Locate the cell with the specified text and output its [X, Y] center coordinate. 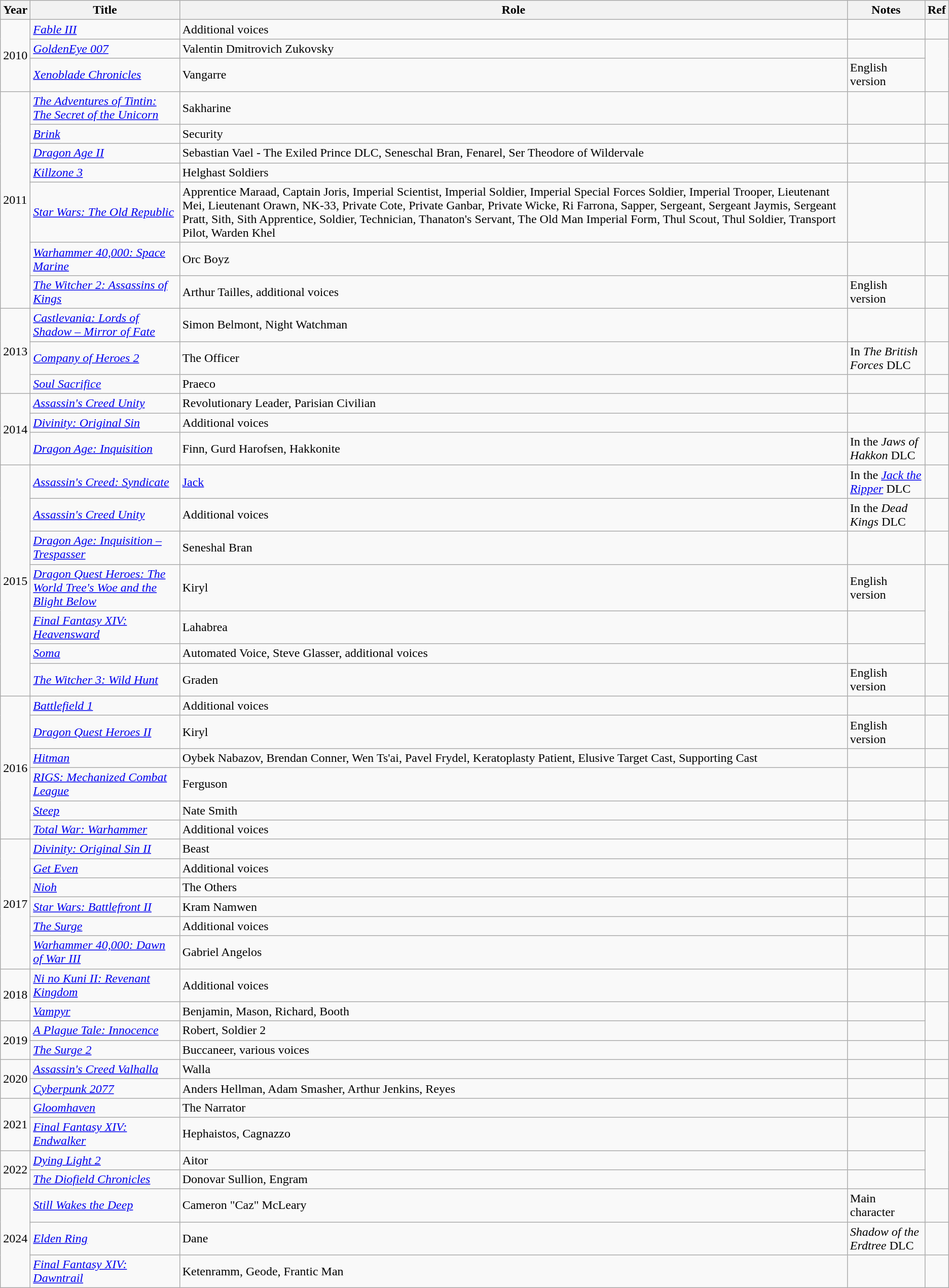
The Surge 2 [105, 1050]
The Officer [513, 358]
2021 [15, 1124]
Helghast Soldiers [513, 172]
Seneshal Bran [513, 547]
Star Wars: Battlefront II [105, 907]
Xenoblade Chronicles [105, 75]
Hitman [105, 758]
2016 [15, 767]
Security [513, 134]
2019 [15, 1040]
Battlefield 1 [105, 706]
The Witcher 2: Assassins of Kings [105, 292]
Benjamin, Mason, Richard, Booth [513, 1011]
Jack [513, 482]
Nioh [105, 888]
2010 [15, 56]
Sebastian Vael - The Exiled Prince DLC, Seneschal Bran, Fenarel, Ser Theodore of Wildervale [513, 153]
A Plague Tale: Innocence [105, 1031]
2014 [15, 430]
The Diofield Chronicles [105, 1180]
Steep [105, 811]
In the Jaws of Hakkon DLC [886, 449]
Anders Hellman, Adam Smasher, Arthur Jenkins, Reyes [513, 1088]
Gabriel Angelos [513, 952]
Beast [513, 849]
Fable III [105, 29]
Star Wars: The Old Republic [105, 212]
Final Fantasy XIV: Endwalker [105, 1133]
Castlevania: Lords of Shadow – Mirror of Fate [105, 324]
2011 [15, 200]
Total War: Warhammer [105, 830]
Ref [937, 10]
Final Fantasy XIV: Heavensward [105, 628]
Walla [513, 1069]
The Others [513, 888]
Nate Smith [513, 811]
Soul Sacrifice [105, 384]
2015 [15, 581]
Vangarre [513, 75]
Dragon Age II [105, 153]
Hephaistos, Cagnazzo [513, 1133]
Automated Voice, Steve Glasser, additional voices [513, 653]
Soma [105, 653]
Donovar Sullion, Engram [513, 1180]
Revolutionary Leader, Parisian Civilian [513, 403]
2022 [15, 1170]
Ni no Kuni II: Revenant Kingdom [105, 985]
Vampyr [105, 1011]
2013 [15, 351]
Buccaneer, various voices [513, 1050]
Final Fantasy XIV: Dawntrail [105, 1271]
Killzone 3 [105, 172]
In The British Forces DLC [886, 358]
Dragon Quest Heroes II [105, 732]
In the Dead Kings DLC [886, 515]
Elden Ring [105, 1239]
Warhammer 40,000: Dawn of War III [105, 952]
Assassin's Creed Valhalla [105, 1069]
Robert, Soldier 2 [513, 1031]
RIGS: Mechanized Combat League [105, 784]
Main character [886, 1205]
Divinity: Original Sin II [105, 849]
Cyberpunk 2077 [105, 1088]
Notes [886, 10]
Arthur Tailles, additional voices [513, 292]
Gloomhaven [105, 1108]
Graden [513, 679]
Assassin's Creed: Syndicate [105, 482]
The Narrator [513, 1108]
GoldenEye 007 [105, 49]
Oybek Nabazov, Brendan Conner, Wen Ts'ai, Pavel Frydel, Keratoplasty Patient, Elusive Target Cast, Supporting Cast [513, 758]
Warhammer 40,000: Space Marine [105, 259]
Finn, Gurd Harofsen, Hakkonite [513, 449]
2024 [15, 1239]
Year [15, 10]
Praeco [513, 384]
Aitor [513, 1160]
Valentin Dmitrovich Zukovsky [513, 49]
Dying Light 2 [105, 1160]
The Adventures of Tintin: The Secret of the Unicorn [105, 107]
The Surge [105, 926]
Role [513, 10]
Title [105, 10]
Ferguson [513, 784]
2020 [15, 1079]
Orc Boyz [513, 259]
Dane [513, 1239]
Brink [105, 134]
In the Jack the Ripper DLC [886, 482]
Ketenramm, Geode, Frantic Man [513, 1271]
Divinity: Original Sin [105, 423]
Company of Heroes 2 [105, 358]
Dragon Quest Heroes: The World Tree's Woe and the Blight Below [105, 587]
Get Even [105, 868]
2017 [15, 904]
Dragon Age: Inquisition – Trespasser [105, 547]
Shadow of the Erdtree DLC [886, 1239]
Dragon Age: Inquisition [105, 449]
Cameron "Caz" McLeary [513, 1205]
Sakharine [513, 107]
Simon Belmont, Night Watchman [513, 324]
Lahabrea [513, 628]
The Witcher 3: Wild Hunt [105, 679]
Kram Namwen [513, 907]
Still Wakes the Deep [105, 1205]
2018 [15, 995]
